Search for the cell housing the specified text and yield its (x, y) center coordinate. 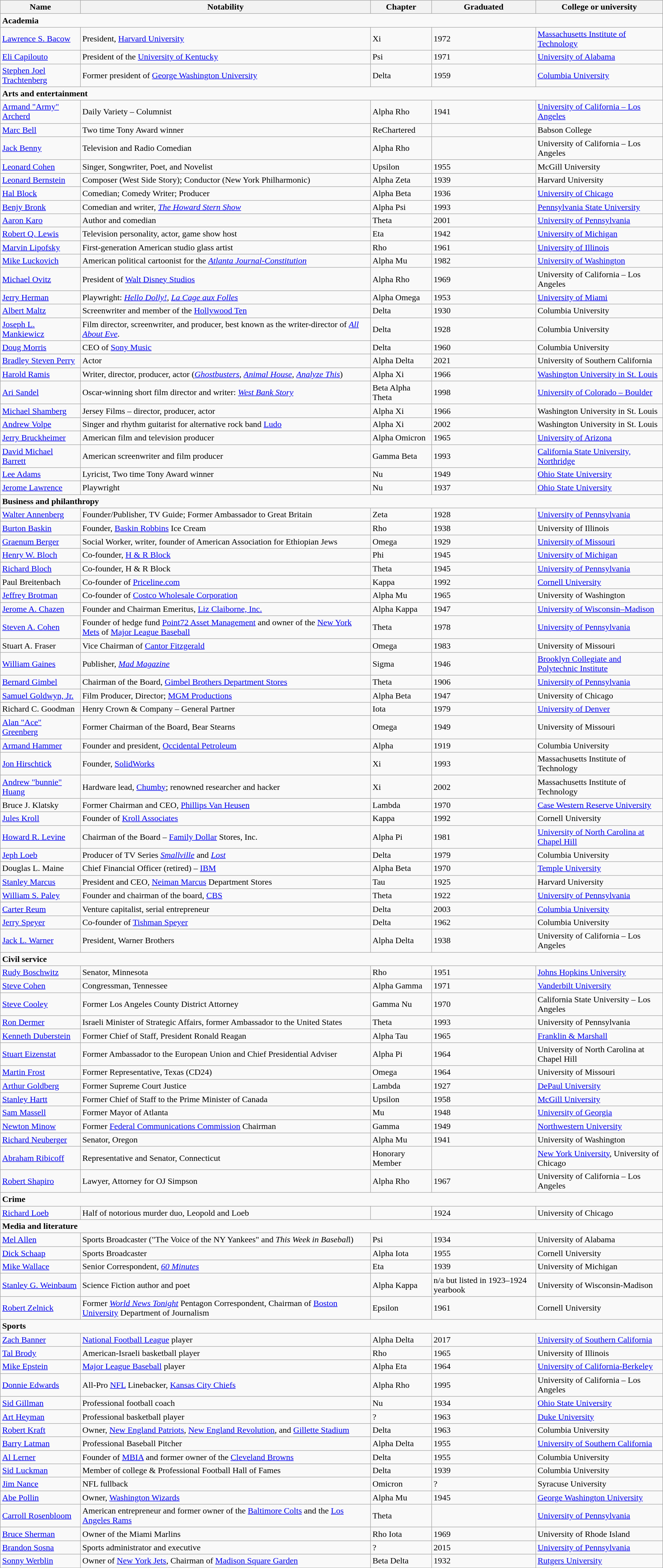
Tal Brody (40, 1353)
Science Fiction author and poet (225, 1285)
1953 (484, 297)
1962 (484, 922)
Daily Variety – Columnist (225, 112)
Former Representative, Texas (CD24) (225, 1072)
Sports Broadcaster (225, 1253)
Media and literature (331, 1226)
Bernard Gimbel (40, 682)
University of Colorado – Boulder (599, 392)
American entrepreneur and former owner of the Baltimore Colts and the Los Angeles Rams (225, 1516)
1978 (484, 627)
1995 (484, 1385)
Founder, Baskin Robbins Ice Cream (225, 528)
Composer (West Side Story); Conductor (New York Philharmonic) (225, 180)
Former Supreme Court Justice (225, 1086)
1924 (484, 1213)
Benjy Bronk (40, 207)
2003 (484, 909)
Jerome Lawrence (40, 488)
Jersey Films – director, producer, actor (225, 411)
Brandon Sosna (40, 1547)
NFL fullback (225, 1484)
Pennsylvania State University (599, 207)
Tau (401, 882)
Jerome A. Chazen (40, 609)
Mike Wallace (40, 1267)
Mel Allen (40, 1240)
Former Chairman of the Board, Bear Stearns (225, 727)
Rho Iota (401, 1534)
Television and Radio Comedian (225, 148)
Lawyer, Attorney for OJ Simpson (225, 1181)
Omicron (401, 1484)
Representative and Senator, Connecticut (225, 1158)
n/a but listed in 1923–1924 yearbook (484, 1285)
President of Walt Disney Studios (225, 279)
Doug Morris (40, 347)
Armand Hammer (40, 746)
Newton Minow (40, 1126)
Jack Benny (40, 148)
Barry Latman (40, 1443)
Kenneth Duberstein (40, 1036)
Bradley Steven Perry (40, 361)
Abe Pollin (40, 1498)
Alpha Gamma (401, 986)
William S. Paley (40, 895)
Hal Block (40, 193)
Alpha Omicron (401, 438)
Robert Q. Lewis (40, 234)
Playwright: Hello Dolly!, La Cage aux Folles (225, 297)
University of Miami (599, 297)
Marvin Lipofsky (40, 247)
Iota (401, 709)
Professional Baseball Pitcher (225, 1443)
2021 (484, 361)
Bruce J. Klatsky (40, 805)
Writer, director, producer, actor (Ghostbusters, Animal House, Analyze This) (225, 374)
University of Georgia (599, 1113)
Owner, New England Patriots, New England Revolution, and Gillette Stadium (225, 1430)
1922 (484, 895)
Jerry Bruckheimer (40, 438)
American-Israeli basketball player (225, 1353)
University of Wisconsin–Madison (599, 609)
Graenum Berger (40, 542)
Alpha Omega (401, 297)
Former Ambassador to the European Union and Chief Presidential Adviser (225, 1054)
Burton Baskin (40, 528)
Duke University (599, 1416)
California State University, Northridge (599, 456)
Donnie Edwards (40, 1385)
Business and philanthropy (331, 501)
1932 (484, 1561)
2017 (484, 1340)
Robert Zelnick (40, 1308)
Syracuse University (599, 1484)
Michael Ovitz (40, 279)
Sports administrator and executive (225, 1547)
Northwestern University (599, 1126)
Stanley G. Weinbaum (40, 1285)
1967 (484, 1181)
Owner, Washington Wizards (225, 1498)
Richard C. Goodman (40, 709)
Television personality, actor, game show host (225, 234)
Civil service (331, 959)
Eli Capilouto (40, 57)
Gamma (401, 1126)
Half of notorious murder duo, Leopold and Loeb (225, 1213)
All-Pro NFL Linebacker, Kansas City Chiefs (225, 1385)
Mike Epstein (40, 1367)
Douglas L. Maine (40, 868)
Comedian; Comedy Writer; Producer (225, 193)
Co-founder of Tishman Speyer (225, 922)
1930 (484, 311)
Israeli Minister of Strategic Affairs, former Ambassador to the United States (225, 1022)
President, Warner Brothers (225, 940)
Walter Annenberg (40, 515)
Film Producer, Director; MGM Productions (225, 696)
Stephen Joel Trachtenberg (40, 75)
Major League Baseball player (225, 1367)
President and CEO, Neiman Marcus Department Stores (225, 882)
Lyricist, Two time Tony Award winner (225, 474)
Senator, Minnesota (225, 973)
Honorary Member (401, 1158)
Temple University (599, 868)
1936 (484, 193)
Chief Financial Officer (retired) – IBM (225, 868)
David Michael Barrett (40, 456)
President of the University of Kentucky (225, 57)
ReChartered (401, 130)
1942 (484, 234)
Zeta (401, 515)
Congressman, Tennessee (225, 986)
Henry W. Bloch (40, 555)
2001 (484, 221)
Ron Dermer (40, 1022)
Andrew "bunnie" Huang (40, 787)
National Football League player (225, 1340)
Mike Luckovich (40, 261)
Author and comedian (225, 221)
Chapter (401, 7)
Former Chief of Staff to the Prime Minister of Canada (225, 1099)
Publisher, Mad Magazine (225, 663)
Vice Chairman of Cantor Fitzgerald (225, 645)
University of Rhode Island (599, 1534)
Singer and rhythm guitarist for alternative rock band Ludo (225, 424)
Jon Hirschtick (40, 764)
Jerry Speyer (40, 922)
American film and television producer (225, 438)
Founder, SolidWorks (225, 764)
Marc Bell (40, 130)
Richard Bloch (40, 569)
Samuel Goldwyn, Jr. (40, 696)
Alpha Psi (401, 207)
Playwright (225, 488)
American political cartoonist for the Atlanta Journal-Constitution (225, 261)
Senior Correspondent, 60 Minutes (225, 1267)
1919 (484, 746)
Sam Massell (40, 1113)
Rutgers University (599, 1561)
Lee Adams (40, 474)
Gamma Nu (401, 1004)
Former president of George Washington University (225, 75)
Screenwriter and member of the Hollywood Ten (225, 311)
Howard R. Levine (40, 837)
Jack L. Warner (40, 940)
1983 (484, 645)
University of Wisconsin-Madison (599, 1285)
Joseph L. Mankiewicz (40, 329)
Alpha Iota (401, 1253)
Founder and chairman of the board, CBS (225, 895)
Comedian and writer, The Howard Stern Show (225, 207)
Former Los Angeles County District Attorney (225, 1004)
President, Harvard University (225, 39)
Sports Broadcaster ("The Voice of the NY Yankees" and This Week in Baseball) (225, 1240)
1972 (484, 39)
Stuart Eizenstat (40, 1054)
Andrew Volpe (40, 424)
Lawrence S. Bacow (40, 39)
Actor (225, 361)
Harold Ramis (40, 374)
Leonard Cohen (40, 166)
Founder of Kroll Associates (225, 819)
Jeffrey Brotman (40, 595)
Crime (331, 1199)
Bruce Sherman (40, 1534)
1998 (484, 392)
1951 (484, 973)
Abraham Ribicoff (40, 1158)
Carroll Rosenbloom (40, 1516)
Stanley Hartt (40, 1099)
Aaron Karo (40, 221)
1948 (484, 1113)
Dick Schaap (40, 1253)
Sonny Werblin (40, 1561)
Carter Reum (40, 909)
College or university (599, 7)
1906 (484, 682)
Robert Kraft (40, 1430)
Leonard Bernstein (40, 180)
Jim Nance (40, 1484)
1959 (484, 75)
Arts and entertainment (331, 93)
Chairman of the Board – Family Dollar Stores, Inc. (225, 837)
Founder and Chairman Emeritus, Liz Claiborne, Inc. (225, 609)
Zach Banner (40, 1340)
Robert Shapiro (40, 1181)
New York University, University of Chicago (599, 1158)
University of Denver (599, 709)
University of California-Berkeley (599, 1367)
Venture capitalist, serial entrepreneur (225, 909)
1982 (484, 261)
Member of college & Professional Football Hall of Fames (225, 1471)
Former Mayor of Atlanta (225, 1113)
Alan "Ace" Greenberg (40, 727)
Brooklyn Collegiate and Polytechnic Institute (599, 663)
Former World News Tonight Pentagon Correspondent, Chairman of Boston University Department of Journalism (225, 1308)
Alpha Zeta (401, 180)
Jerry Herman (40, 297)
Stanley Marcus (40, 882)
Co-founder of Priceline.com (225, 582)
Sid Gillman (40, 1403)
Graduated (484, 7)
1925 (484, 882)
Owner of New York Jets, Chairman of Madison Square Garden (225, 1561)
Michael Shamberg (40, 411)
Professional basketball player (225, 1416)
Ari Sandel (40, 392)
Beta Delta (401, 1561)
Rudy Boschwitz (40, 973)
Armand "Army" Archerd (40, 112)
American screenwriter and film producer (225, 456)
Beta Alpha Theta (401, 392)
Art Heyman (40, 1416)
Paul Breitenbach (40, 582)
Case Western Reserve University (599, 805)
Former Federal Communications Commission Chairman (225, 1126)
CEO of Sony Music (225, 347)
Alpha (401, 746)
Richard Loeb (40, 1213)
Alpha Eta (401, 1367)
1960 (484, 347)
Gamma Beta (401, 456)
Martin Frost (40, 1072)
Jeph Loeb (40, 855)
Arthur Goldberg (40, 1086)
Jules Kroll (40, 819)
Stuart A. Fraser (40, 645)
George Washington University (599, 1498)
Vanderbilt University (599, 986)
California State University – Los Angeles (599, 1004)
Johns Hopkins University (599, 973)
Former Chief of Staff, President Ronald Reagan (225, 1036)
Sigma (401, 663)
Name (40, 7)
Franklin & Marshall (599, 1036)
Founder of hedge fund Point72 Asset Management and owner of the New York Mets of Major League Baseball (225, 627)
Sid Luckman (40, 1471)
Henry Crown & Company – General Partner (225, 709)
Steven A. Cohen (40, 627)
1981 (484, 837)
Social Worker, writer, founder of American Association for Ethiopian Jews (225, 542)
Epsilon (401, 1308)
Steve Cohen (40, 986)
Founder/Publisher, TV Guide; Former Ambassador to Great Britain (225, 515)
Mu (401, 1113)
Hardware lead, Chumby; renowned researcher and hacker (225, 787)
DePaul University (599, 1086)
Notability (225, 7)
Owner of the Miami Marlins (225, 1534)
1929 (484, 542)
Former Chairman and CEO, Phillips Van Heusen (225, 805)
Film director, screenwriter, and producer, best known as the writer-director of All About Eve. (225, 329)
Professional football coach (225, 1403)
Co-founder of Costco Wholesale Corporation (225, 595)
2015 (484, 1547)
Sports (331, 1326)
Steve Cooley (40, 1004)
First-generation American studio glass artist (225, 247)
Singer, Songwriter, Poet, and Novelist (225, 166)
Academia (331, 21)
William Gaines (40, 663)
Producer of TV Series Smallville and Lost (225, 855)
Senator, Oregon (225, 1140)
Albert Maltz (40, 311)
Two time Tony Award winner (225, 130)
1927 (484, 1086)
Al Lerner (40, 1457)
1946 (484, 663)
Richard Neuberger (40, 1140)
Alpha Tau (401, 1036)
1937 (484, 488)
1958 (484, 1099)
Oscar-winning short film director and writer: West Bank Story (225, 392)
Chairman of the Board, Gimbel Brothers Department Stores (225, 682)
Founder and president, Occidental Petroleum (225, 746)
Babson College (599, 130)
Phi (401, 555)
University of Arizona (599, 438)
Founder of MBIA and former owner of the Cleveland Browns (225, 1457)
